Provide the [X, Y] coordinate of the cell's center where the given text is located.  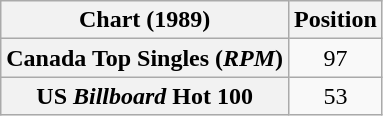
97 [336, 58]
Chart (1989) [145, 20]
Position [336, 20]
US Billboard Hot 100 [145, 96]
Canada Top Singles (RPM) [145, 58]
53 [336, 96]
